For the text-containing cell, return its midpoint in [X, Y] coordinate format. 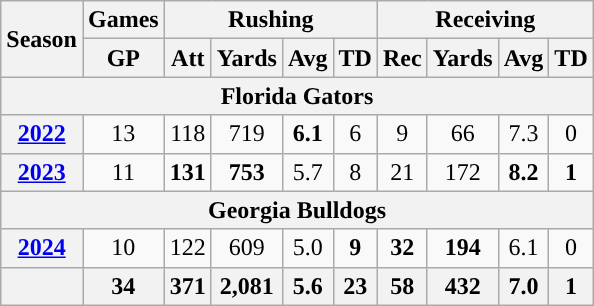
13 [123, 134]
Georgia Bulldogs [297, 210]
609 [246, 248]
66 [462, 134]
194 [462, 248]
23 [355, 286]
Season [42, 39]
122 [188, 248]
5.6 [308, 286]
11 [123, 172]
Florida Gators [297, 96]
371 [188, 286]
131 [188, 172]
10 [123, 248]
2022 [42, 134]
GP [123, 58]
8 [355, 172]
5.0 [308, 248]
Receiving [485, 20]
753 [246, 172]
719 [246, 134]
Rushing [270, 20]
7.3 [524, 134]
8.2 [524, 172]
6 [355, 134]
432 [462, 286]
7.0 [524, 286]
Rec [402, 58]
Att [188, 58]
21 [402, 172]
5.7 [308, 172]
2023 [42, 172]
Games [123, 20]
34 [123, 286]
172 [462, 172]
58 [402, 286]
32 [402, 248]
118 [188, 134]
2024 [42, 248]
2,081 [246, 286]
